Pinpoint the cell where the given text exists, returning its [x, y] midpoint coordinate. 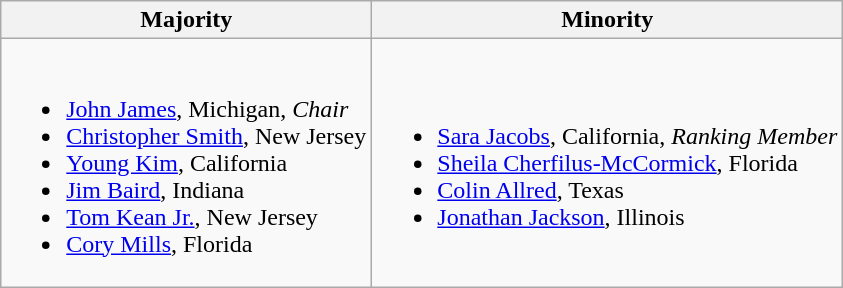
John James, Michigan, ChairChristopher Smith, New JerseyYoung Kim, CaliforniaJim Baird, IndianaTom Kean Jr., New JerseyCory Mills, Florida [186, 163]
Minority [608, 20]
Majority [186, 20]
Sara Jacobs, California, Ranking MemberSheila Cherfilus-McCormick, FloridaColin Allred, TexasJonathan Jackson, Illinois [608, 163]
